From the cell containing the given text, extract its center point as (x, y) coordinate. 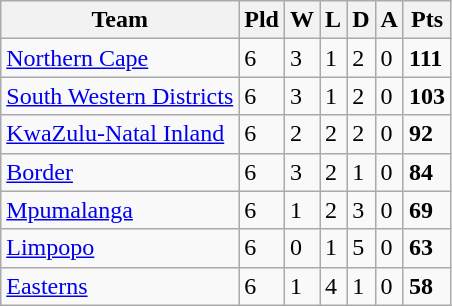
Pld (262, 20)
63 (426, 248)
Easterns (120, 286)
69 (426, 210)
South Western Districts (120, 96)
5 (361, 248)
4 (334, 286)
58 (426, 286)
Northern Cape (120, 58)
92 (426, 134)
Mpumalanga (120, 210)
111 (426, 58)
Limpopo (120, 248)
103 (426, 96)
KwaZulu-Natal Inland (120, 134)
84 (426, 172)
L (334, 20)
Team (120, 20)
Border (120, 172)
Pts (426, 20)
W (302, 20)
D (361, 20)
A (389, 20)
